Locate the cell with the specified text and output its [x, y] center coordinate. 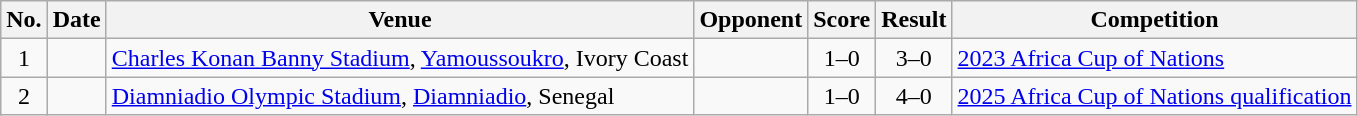
Score [842, 20]
4–0 [914, 96]
3–0 [914, 58]
Venue [400, 20]
Opponent [751, 20]
No. [24, 20]
Charles Konan Banny Stadium, Yamoussoukro, Ivory Coast [400, 58]
1 [24, 58]
Result [914, 20]
Diamniadio Olympic Stadium, Diamniadio, Senegal [400, 96]
2023 Africa Cup of Nations [1154, 58]
2 [24, 96]
Competition [1154, 20]
Date [76, 20]
2025 Africa Cup of Nations qualification [1154, 96]
